Locate the cell with the specified text and output its [x, y] center coordinate. 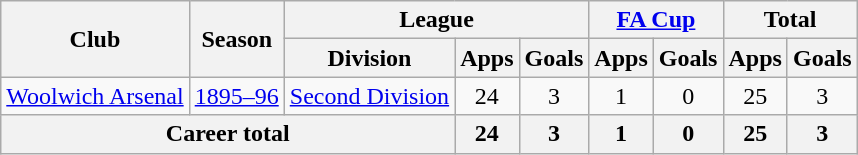
Division [369, 58]
Career total [228, 134]
FA Cup [656, 20]
Season [236, 39]
Woolwich Arsenal [95, 96]
Total [790, 20]
Club [95, 39]
League [436, 20]
Second Division [369, 96]
1895–96 [236, 96]
